From the cell containing the given text, extract its center point as (X, Y) coordinate. 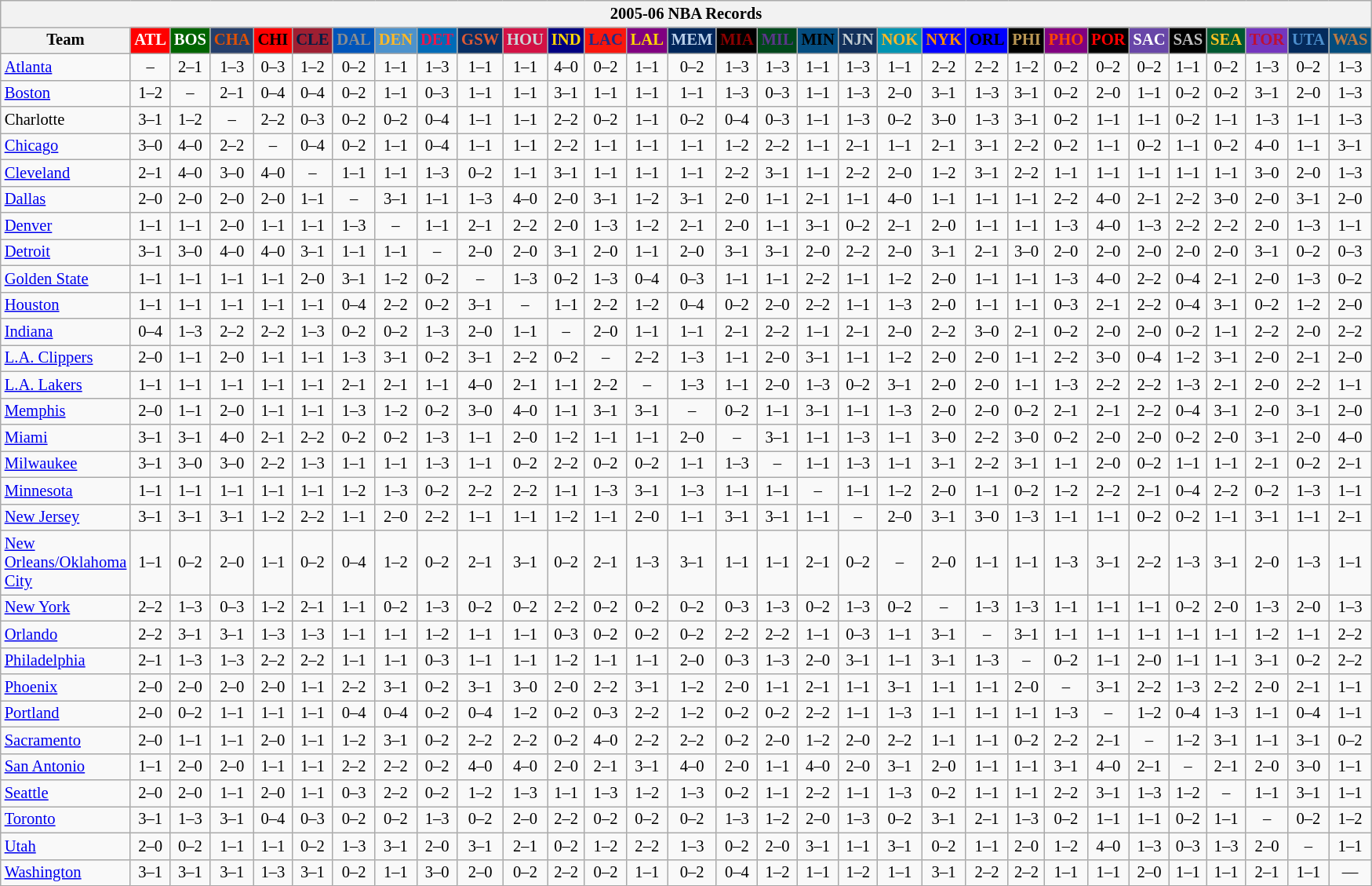
Memphis (66, 411)
ATL (151, 40)
Toronto (66, 819)
Atlanta (66, 67)
Washington (66, 873)
MIA (737, 40)
Dallas (66, 199)
BOS (190, 40)
SAC (1148, 40)
Cleveland (66, 173)
Orlando (66, 634)
Houston (66, 305)
NOK (901, 40)
Milwaukee (66, 464)
Sacramento (66, 740)
CHI (273, 40)
DET (437, 40)
IND (566, 40)
DEN (395, 40)
New Orleans/Oklahoma City (66, 563)
SEA (1226, 40)
Philadelphia (66, 661)
Detroit (66, 252)
CLE (312, 40)
Charlotte (66, 120)
Boston (66, 93)
LAL (647, 40)
MEM (692, 40)
Phoenix (66, 687)
UTA (1308, 40)
New Jersey (66, 517)
GSW (480, 40)
CHA (232, 40)
Miami (66, 437)
Seattle (66, 793)
TOR (1267, 40)
PHO (1066, 40)
Indiana (66, 332)
DAL (353, 40)
NYK (944, 40)
Portland (66, 713)
— (1350, 873)
LAC (606, 40)
Chicago (66, 146)
POR (1108, 40)
2005-06 NBA Records (686, 13)
SAS (1188, 40)
HOU (526, 40)
PHI (1026, 40)
MIN (818, 40)
L.A. Lakers (66, 385)
MIL (778, 40)
Utah (66, 846)
NJN (858, 40)
L.A. Clippers (66, 358)
Golden State (66, 279)
New York (66, 607)
Minnesota (66, 490)
ORL (987, 40)
Team (66, 40)
Denver (66, 225)
WAS (1350, 40)
San Antonio (66, 767)
